Extract the [x, y] coordinate from the center of the cell holding the provided text.  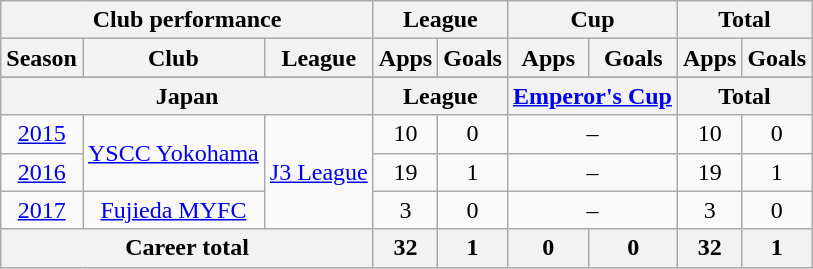
Emperor's Cup [592, 96]
Season [42, 58]
Club [173, 58]
Fujieda MYFC [173, 210]
Cup [592, 20]
Japan [188, 96]
2015 [42, 134]
J3 League [318, 172]
2016 [42, 172]
Club performance [188, 20]
Career total [188, 248]
YSCC Yokohama [173, 153]
2017 [42, 210]
